Return (X, Y) of the center of cell containing provided text 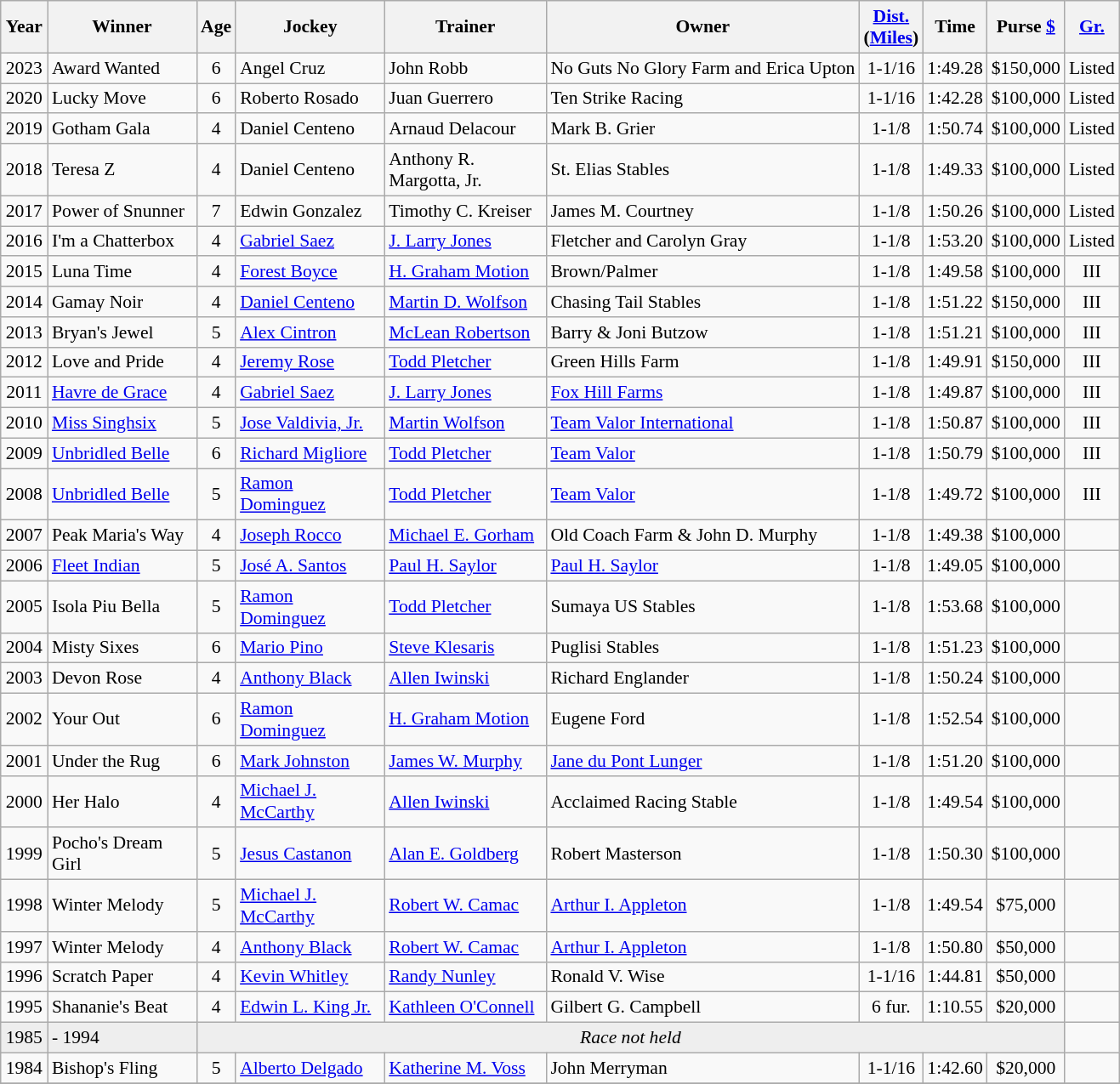
Anthony R. Margotta, Jr. (465, 170)
Mario Pino (310, 648)
1:42.28 (954, 99)
1:50.80 (954, 947)
Love and Pride (122, 362)
Purse $ (1026, 27)
Jeremy Rose (310, 362)
2006 (24, 566)
1:10.55 (954, 1007)
2001 (24, 761)
Teresa Z (122, 170)
Race not held (631, 1038)
1984 (24, 1068)
1:53.68 (954, 607)
Jose Valdivia, Jr. (310, 423)
Isola Piu Bella (122, 607)
Havre de Grace (122, 393)
José A. Santos (310, 566)
Martin D. Wolfson (465, 302)
Bishop's Fling (122, 1068)
Winner (122, 27)
1:49.38 (954, 536)
Gotham Gala (122, 129)
Brown/Palmer (702, 272)
Gilbert G. Campbell (702, 1007)
1:42.60 (954, 1068)
Year (24, 27)
2020 (24, 99)
Martin Wolfson (465, 423)
1:44.81 (954, 977)
1:50.24 (954, 678)
$75,000 (1026, 906)
1:53.20 (954, 241)
Barry & Joni Butzow (702, 332)
1998 (24, 906)
Katherine M. Voss (465, 1068)
1:49.72 (954, 495)
1:52.54 (954, 719)
John Merryman (702, 1068)
2011 (24, 393)
Lucky Move (122, 99)
Alex Cintron (310, 332)
Shananie's Beat (122, 1007)
McLean Robertson (465, 332)
Power of Snunner (122, 211)
1996 (24, 977)
Gamay Noir (122, 302)
2003 (24, 678)
2007 (24, 536)
Time (954, 27)
Fleet Indian (122, 566)
Old Coach Farm & John D. Murphy (702, 536)
Sumaya US Stables (702, 607)
1997 (24, 947)
James W. Murphy (465, 761)
- 1994 (122, 1038)
1:49.58 (954, 272)
Your Out (122, 719)
2023 (24, 68)
2005 (24, 607)
Pocho's Dream Girl (122, 854)
2015 (24, 272)
Michael E. Gorham (465, 536)
2016 (24, 241)
Fletcher and Carolyn Gray (702, 241)
Owner (702, 27)
1:50.26 (954, 211)
2002 (24, 719)
2008 (24, 495)
Robert Masterson (702, 854)
Mark Johnston (310, 761)
2012 (24, 362)
1:50.30 (954, 854)
6 fur. (891, 1007)
1:51.21 (954, 332)
1999 (24, 854)
1:51.20 (954, 761)
Gr. (1092, 27)
2018 (24, 170)
7 (216, 211)
Edwin L. King Jr. (310, 1007)
Award Wanted (122, 68)
Luna Time (122, 272)
1985 (24, 1038)
Ten Strike Racing (702, 99)
Alberto Delgado (310, 1068)
Team Valor International (702, 423)
Jockey (310, 27)
2019 (24, 129)
Kathleen O'Connell (465, 1007)
1:49.91 (954, 362)
Chasing Tail Stables (702, 302)
Peak Maria's Way (122, 536)
1:51.23 (954, 648)
Roberto Rosado (310, 99)
Her Halo (122, 801)
2009 (24, 453)
Eugene Ford (702, 719)
1995 (24, 1007)
Puglisi Stables (702, 648)
1:49.28 (954, 68)
Age (216, 27)
Richard Migliore (310, 453)
Jane du Pont Lunger (702, 761)
1:50.87 (954, 423)
Scratch Paper (122, 977)
2013 (24, 332)
Trainer (465, 27)
John Robb (465, 68)
No Guts No Glory Farm and Erica Upton (702, 68)
Acclaimed Racing Stable (702, 801)
2017 (24, 211)
Misty Sixes (122, 648)
1:50.79 (954, 453)
Steve Klesaris (465, 648)
Joseph Rocco (310, 536)
I'm a Chatterbox (122, 241)
Randy Nunley (465, 977)
Arnaud Delacour (465, 129)
Green Hills Farm (702, 362)
Richard Englander (702, 678)
1:50.74 (954, 129)
Angel Cruz (310, 68)
Ronald V. Wise (702, 977)
St. Elias Stables (702, 170)
Edwin Gonzalez (310, 211)
1:51.22 (954, 302)
Dist. (Miles) (891, 27)
Devon Rose (122, 678)
Bryan's Jewel (122, 332)
Mark B. Grier (702, 129)
2004 (24, 648)
Forest Boyce (310, 272)
1:49.05 (954, 566)
Fox Hill Farms (702, 393)
1:49.87 (954, 393)
Kevin Whitley (310, 977)
Alan E. Goldberg (465, 854)
Miss Singhsix (122, 423)
Jesus Castanon (310, 854)
2000 (24, 801)
Under the Rug (122, 761)
1:49.33 (954, 170)
James M. Courtney (702, 211)
2010 (24, 423)
Juan Guerrero (465, 99)
Timothy C. Kreiser (465, 211)
2014 (24, 302)
